From the cell containing the given text, extract its center point as [x, y] coordinate. 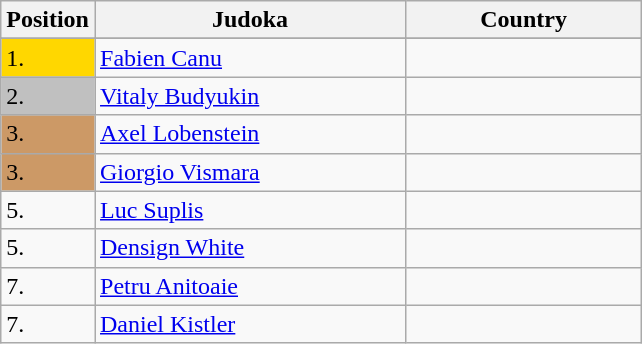
Position [48, 20]
Densign White [250, 248]
Vitaly Budyukin [250, 96]
Fabien Canu [250, 58]
Petru Anitoaie [250, 286]
1. [48, 58]
Country [524, 20]
Axel Lobenstein [250, 134]
Judoka [250, 20]
Daniel Kistler [250, 324]
Giorgio Vismara [250, 172]
2. [48, 96]
Luc Suplis [250, 210]
